Capture the cell that displays the provided text and extract its (X, Y) central coordinate. 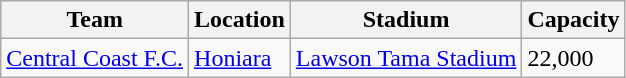
22,000 (574, 58)
Location (240, 20)
Stadium (406, 20)
Central Coast F.C. (95, 58)
Team (95, 20)
Capacity (574, 20)
Honiara (240, 58)
Lawson Tama Stadium (406, 58)
